Output the (X, Y) coordinate of the center of the cell containing the given text.  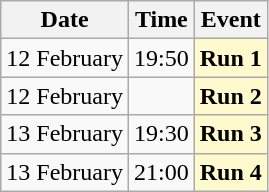
19:30 (161, 134)
Event (230, 20)
Run 3 (230, 134)
Time (161, 20)
21:00 (161, 172)
19:50 (161, 58)
Date (65, 20)
Run 2 (230, 96)
Run 4 (230, 172)
Run 1 (230, 58)
